Detect which cell encompasses the target text, then output its [x, y] center coordinate. 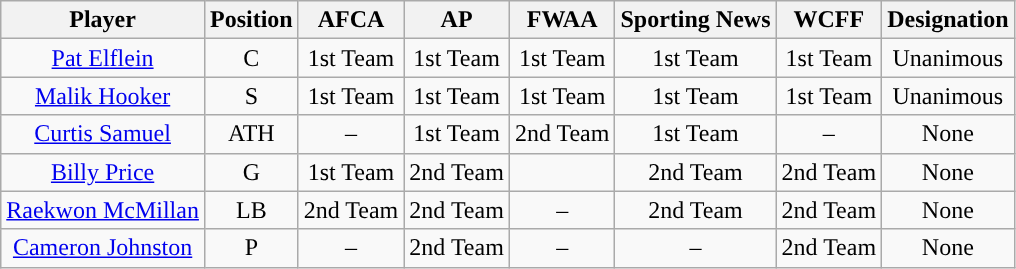
Sporting News [696, 20]
LB [251, 210]
AFCA [351, 20]
P [251, 248]
Billy Price [103, 172]
Pat Elflein [103, 58]
C [251, 58]
WCFF [829, 20]
S [251, 96]
Player [103, 20]
Curtis Samuel [103, 134]
FWAA [562, 20]
AP [457, 20]
Designation [948, 20]
Malik Hooker [103, 96]
Raekwon McMillan [103, 210]
Cameron Johnston [103, 248]
Position [251, 20]
G [251, 172]
ATH [251, 134]
